Extract the (X, Y) coordinate from the center of the cell holding the provided text.  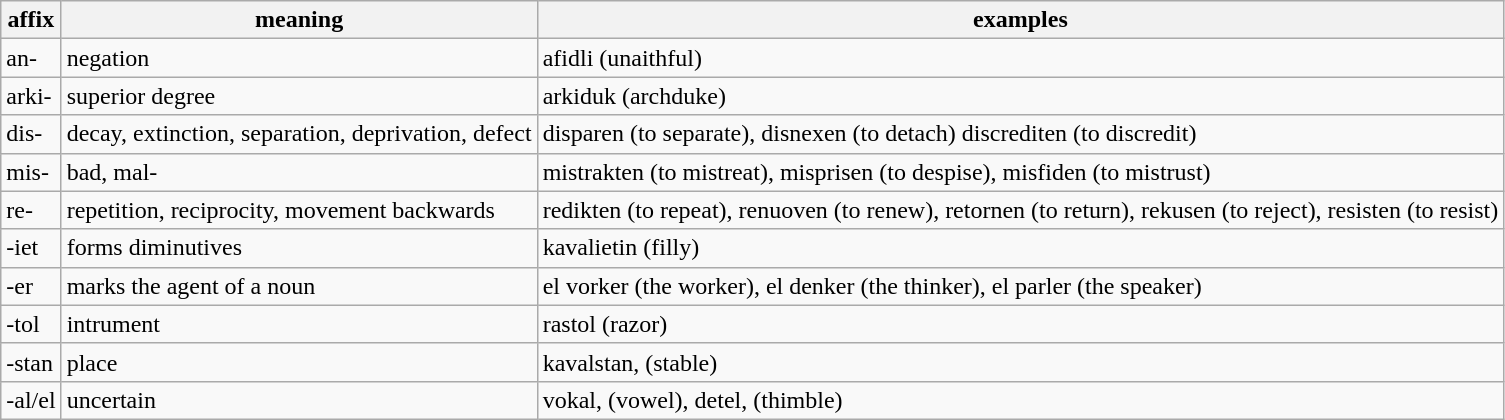
affix (31, 20)
-stan (31, 362)
-er (31, 286)
kavalietin (filly) (1020, 248)
rastol (razor) (1020, 324)
negation (299, 58)
re- (31, 210)
arki- (31, 96)
forms diminutives (299, 248)
-tol (31, 324)
-iet (31, 248)
mis- (31, 172)
arkiduk (archduke) (1020, 96)
redikten (to repeat), renuoven (to renew), retornen (to return), rekusen (to reject), resisten (to resist) (1020, 210)
afidli (unaithful) (1020, 58)
kavalstan, (stable) (1020, 362)
meaning (299, 20)
-al/el (31, 400)
intrument (299, 324)
vokal, (vowel), detel, (thimble) (1020, 400)
an- (31, 58)
superior degree (299, 96)
examples (1020, 20)
uncertain (299, 400)
dis- (31, 134)
marks the agent of a noun (299, 286)
el vorker (the worker), el denker (the thinker), el parler (the speaker) (1020, 286)
mistrakten (to mistreat), misprisen (to despise), misfiden (to mistrust) (1020, 172)
decay, extinction, separation, deprivation, defect (299, 134)
bad, mal- (299, 172)
repetition, reciprocity, movement backwards (299, 210)
place (299, 362)
disparen (to separate), disnexen (to detach) discrediten (to discredit) (1020, 134)
